Capture the cell that displays the provided text and extract its (x, y) central coordinate. 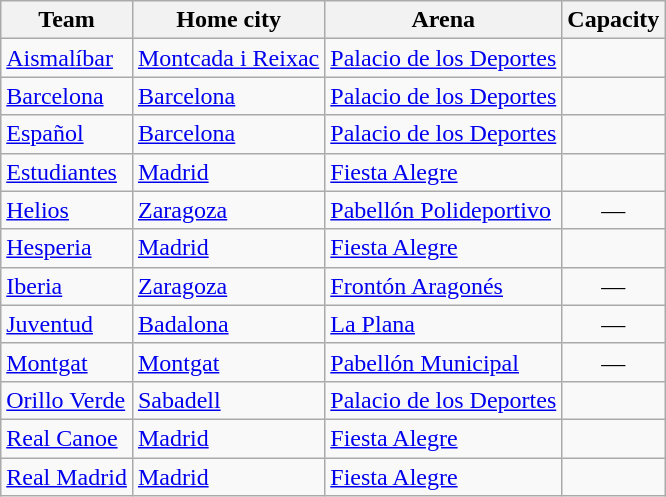
Home city (228, 20)
Team (67, 20)
Helios (67, 210)
Español (67, 134)
Iberia (67, 286)
Hesperia (67, 248)
Badalona (228, 324)
Real Madrid (67, 477)
Arena (444, 20)
Montcada i Reixac (228, 58)
Orillo Verde (67, 400)
Juventud (67, 324)
Estudiantes (67, 172)
Real Canoe (67, 438)
Capacity (614, 20)
La Plana (444, 324)
Aismalíbar (67, 58)
Pabellón Polideportivo (444, 210)
Pabellón Municipal (444, 362)
Frontón Aragonés (444, 286)
Sabadell (228, 400)
